Capture the cell that displays the provided text and extract its (X, Y) central coordinate. 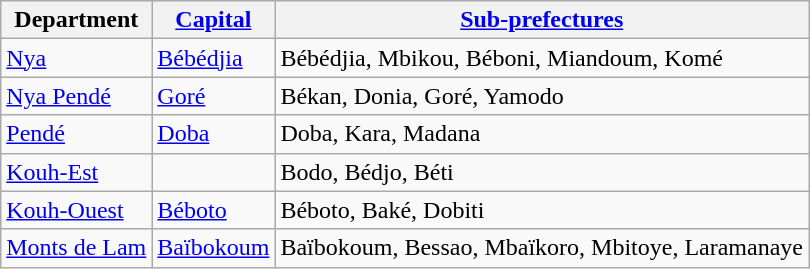
Sub-prefectures (542, 20)
Goré (214, 96)
Baïbokoum, Bessao, Mbaïkoro, Mbitoye, Laramanaye (542, 248)
Bodo, Bédjo, Béti (542, 172)
Bébédjia, Mbikou, Béboni, Miandoum, Komé (542, 58)
Nya (76, 58)
Doba (214, 134)
Baïbokoum (214, 248)
Kouh-Est (76, 172)
Pendé (76, 134)
Békan, Donia, Goré, Yamodo (542, 96)
Monts de Lam (76, 248)
Doba, Kara, Madana (542, 134)
Kouh-Ouest (76, 210)
Béboto, Baké, Dobiti (542, 210)
Capital (214, 20)
Bébédjia (214, 58)
Nya Pendé (76, 96)
Béboto (214, 210)
Department (76, 20)
